Detect which cell encompasses the target text, then output its (X, Y) center coordinate. 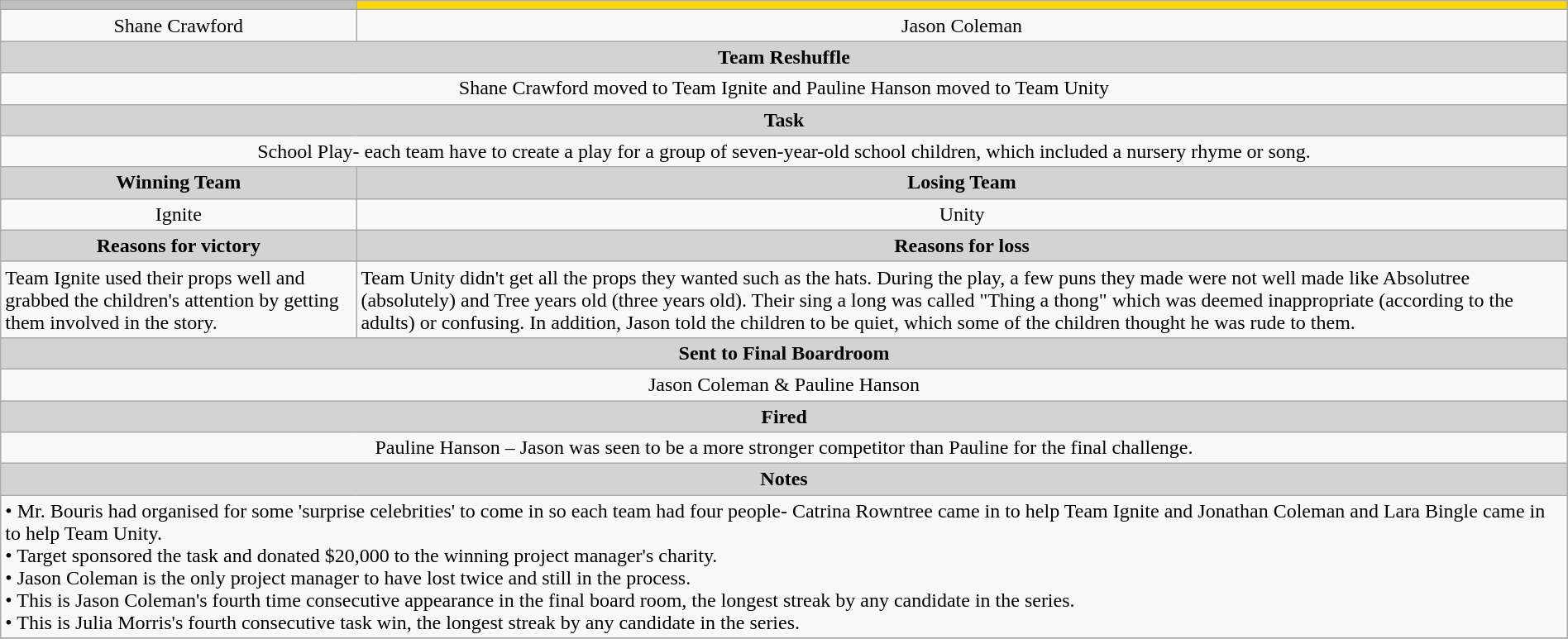
Reasons for loss (962, 246)
Jason Coleman (962, 26)
Notes (784, 479)
Sent to Final Boardroom (784, 353)
Winning Team (179, 183)
Fired (784, 416)
Reasons for victory (179, 246)
Losing Team (962, 183)
Team Reshuffle (784, 57)
Shane Crawford (179, 26)
Task (784, 120)
Ignite (179, 214)
Shane Crawford moved to Team Ignite and Pauline Hanson moved to Team Unity (784, 88)
School Play- each team have to create a play for a group of seven-year-old school children, which included a nursery rhyme or song. (784, 151)
Jason Coleman & Pauline Hanson (784, 384)
Pauline Hanson – Jason was seen to be a more stronger competitor than Pauline for the final challenge. (784, 448)
Unity (962, 214)
Team Ignite used their props well and grabbed the children's attention by getting them involved in the story. (179, 299)
